Locate the cell with the specified text and output its [x, y] center coordinate. 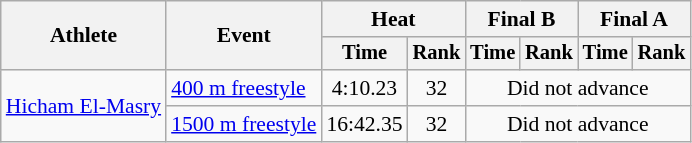
Athlete [84, 36]
400 m freestyle [244, 88]
Final B [521, 19]
Heat [393, 19]
16:42.35 [364, 124]
Final A [634, 19]
4:10.23 [364, 88]
Event [244, 36]
Hicham El-Masry [84, 106]
1500 m freestyle [244, 124]
